Capture the cell that displays the provided text and extract its (x, y) central coordinate. 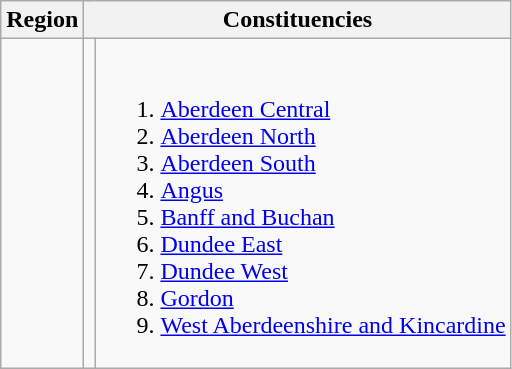
Constituencies (298, 20)
Region (42, 20)
Aberdeen CentralAberdeen NorthAberdeen SouthAngusBanff and BuchanDundee EastDundee WestGordonWest Aberdeenshire and Kincardine (303, 204)
